Pinpoint the cell where the given text exists, returning its (X, Y) midpoint coordinate. 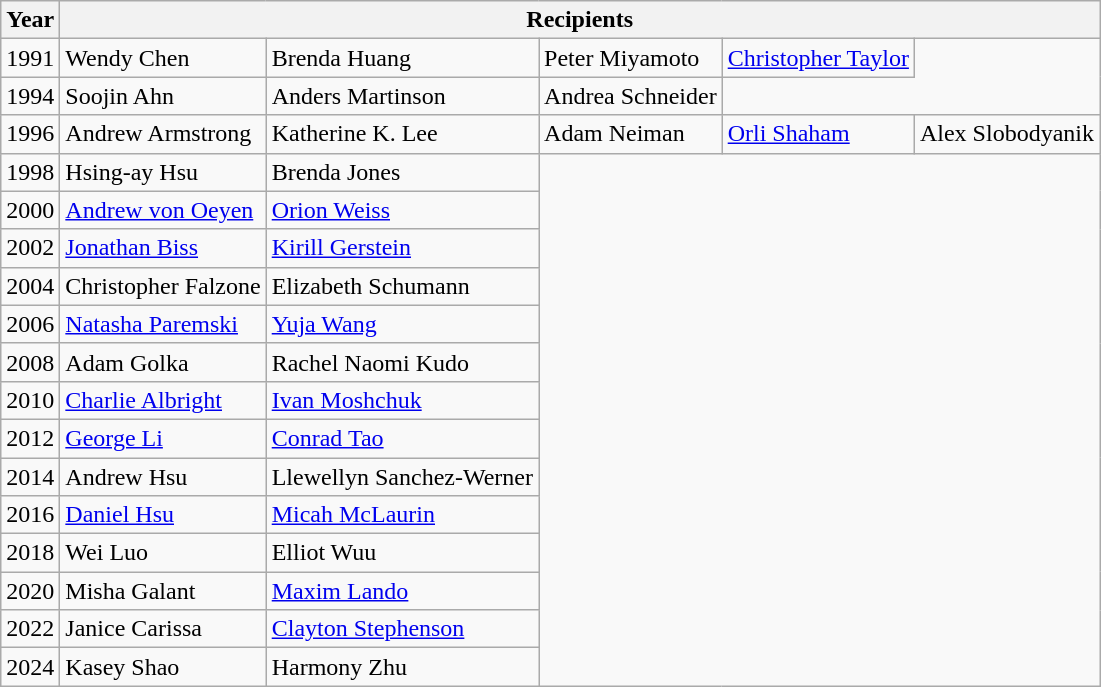
Alex Slobodyanik (1006, 134)
2010 (30, 400)
Orli Shaham (818, 134)
George Li (163, 438)
Wendy Chen (163, 58)
Andrew Hsu (163, 477)
1996 (30, 134)
2008 (30, 362)
Andrew Armstrong (163, 134)
Year (30, 20)
Orion Weiss (402, 210)
2020 (30, 591)
Christopher Taylor (818, 58)
Anders Martinson (402, 96)
Wei Luo (163, 553)
Adam Neiman (631, 134)
Andrea Schneider (631, 96)
2024 (30, 667)
Hsing-ay Hsu (163, 172)
Natasha Paremski (163, 324)
Clayton Stephenson (402, 629)
2014 (30, 477)
2004 (30, 286)
2002 (30, 248)
Elliot Wuu (402, 553)
Peter Miyamoto (631, 58)
Kasey Shao (163, 667)
2000 (30, 210)
Katherine K. Lee (402, 134)
Harmony Zhu (402, 667)
Charlie Albright (163, 400)
2022 (30, 629)
2006 (30, 324)
1998 (30, 172)
Janice Carissa (163, 629)
Jonathan Biss (163, 248)
2018 (30, 553)
Micah McLaurin (402, 515)
1991 (30, 58)
Brenda Jones (402, 172)
Recipients (580, 20)
Elizabeth Schumann (402, 286)
Maxim Lando (402, 591)
Soojin Ahn (163, 96)
Rachel Naomi Kudo (402, 362)
Ivan Moshchuk (402, 400)
Yuja Wang (402, 324)
Adam Golka (163, 362)
2016 (30, 515)
Daniel Hsu (163, 515)
Misha Galant (163, 591)
Llewellyn Sanchez-Werner (402, 477)
Andrew von Oeyen (163, 210)
Brenda Huang (402, 58)
Conrad Tao (402, 438)
1994 (30, 96)
Christopher Falzone (163, 286)
Kirill Gerstein (402, 248)
2012 (30, 438)
